Identify which cell holds the provided text, then report its [X, Y] central coordinate. 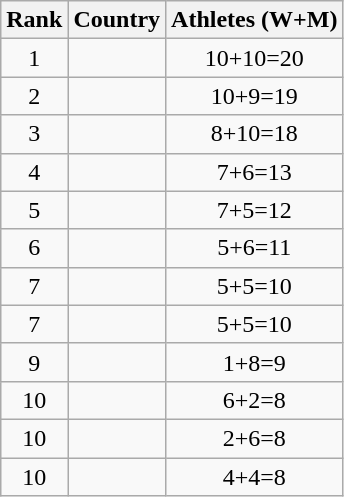
4+4=8 [254, 477]
Rank [34, 20]
5 [34, 210]
8+10=18 [254, 134]
2+6=8 [254, 438]
3 [34, 134]
10+9=19 [254, 96]
9 [34, 362]
Country [117, 20]
1+8=9 [254, 362]
6 [34, 248]
1 [34, 58]
10+10=20 [254, 58]
4 [34, 172]
7+5=12 [254, 210]
Athletes (W+M) [254, 20]
2 [34, 96]
5+6=11 [254, 248]
6+2=8 [254, 400]
7+6=13 [254, 172]
